Search for the cell housing the specified text and yield its [x, y] center coordinate. 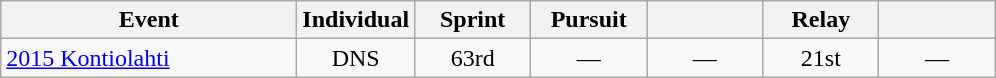
21st [821, 58]
DNS [356, 58]
Relay [821, 20]
2015 Kontiolahti [149, 58]
Pursuit [589, 20]
63rd [473, 58]
Sprint [473, 20]
Individual [356, 20]
Event [149, 20]
